Locate the cell with the specified text and output its [X, Y] center coordinate. 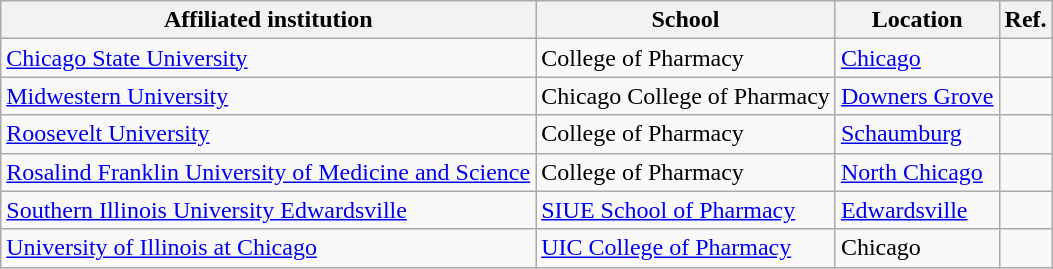
Rosalind Franklin University of Medicine and Science [268, 172]
UIC College of Pharmacy [686, 248]
North Chicago [917, 172]
Edwardsville [917, 210]
School [686, 20]
Southern Illinois University Edwardsville [268, 210]
Affiliated institution [268, 20]
University of Illinois at Chicago [268, 248]
Downers Grove [917, 96]
SIUE School of Pharmacy [686, 210]
Midwestern University [268, 96]
Ref. [1026, 20]
Location [917, 20]
Roosevelt University [268, 134]
Chicago College of Pharmacy [686, 96]
Chicago State University [268, 58]
Schaumburg [917, 134]
